Capture the cell that displays the provided text and extract its [X, Y] central coordinate. 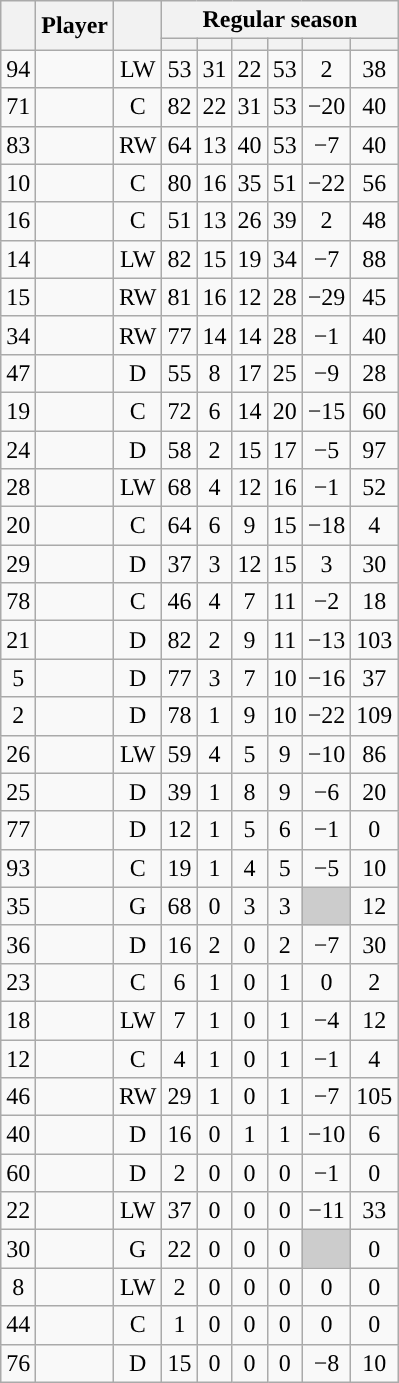
47 [18, 373]
−8 [326, 1363]
44 [18, 1325]
−29 [326, 297]
88 [374, 259]
−4 [326, 1020]
55 [180, 373]
76 [18, 1363]
59 [180, 754]
56 [374, 183]
72 [180, 411]
−6 [326, 792]
24 [18, 449]
83 [18, 145]
80 [180, 183]
Player [75, 26]
45 [374, 297]
−16 [326, 678]
−13 [326, 640]
58 [180, 449]
21 [18, 640]
38 [374, 69]
97 [374, 449]
52 [374, 488]
−2 [326, 602]
103 [374, 640]
93 [18, 868]
94 [18, 69]
105 [374, 1097]
−18 [326, 526]
33 [374, 1211]
86 [374, 754]
48 [374, 221]
71 [18, 107]
109 [374, 716]
23 [18, 982]
81 [180, 297]
−20 [326, 107]
36 [18, 944]
−15 [326, 411]
Regular season [280, 20]
−9 [326, 373]
−11 [326, 1211]
